For the text-containing cell, return its midpoint in (x, y) coordinate format. 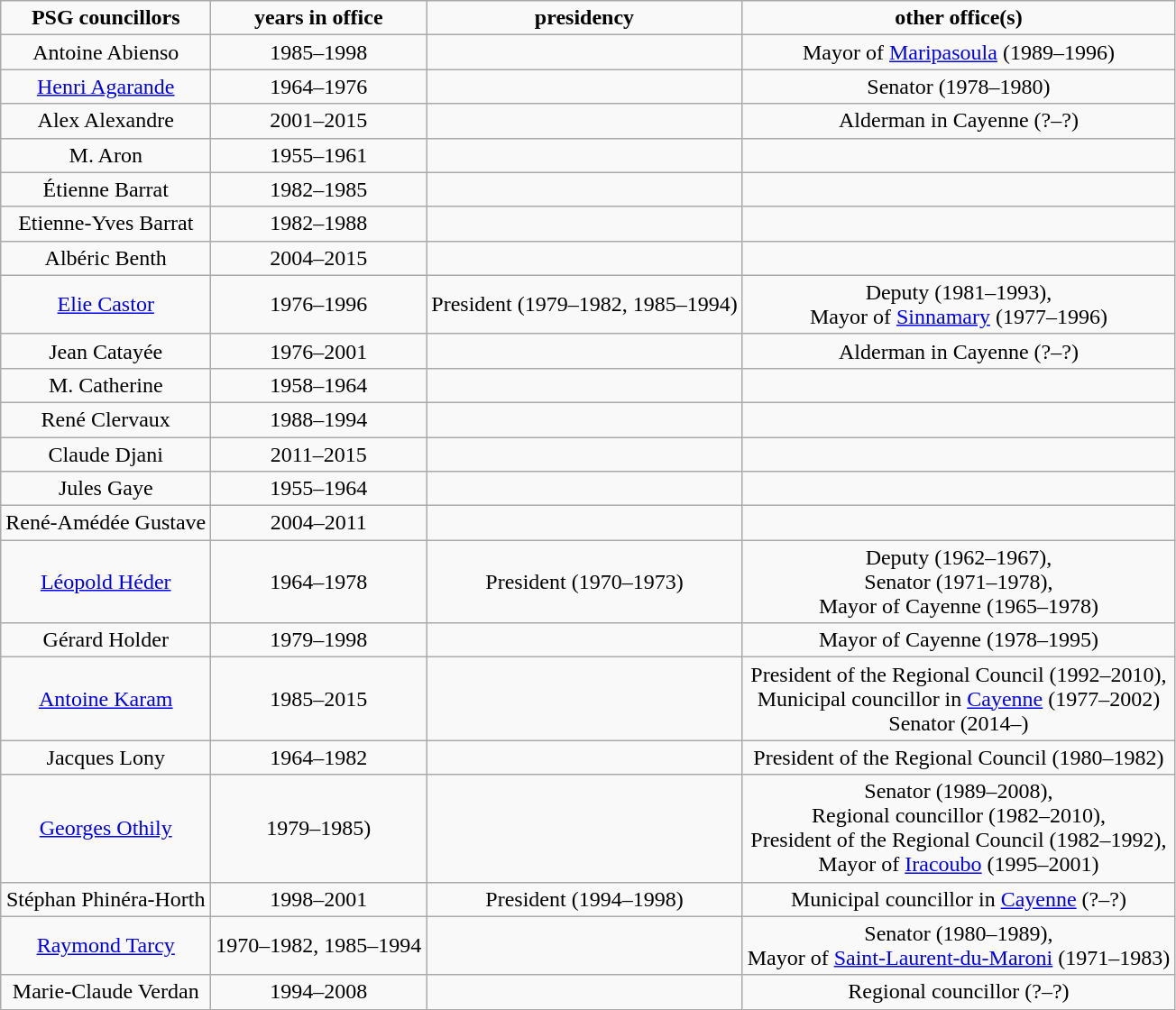
Henri Agarande (106, 87)
1985–2015 (319, 699)
Elie Castor (106, 305)
Deputy (1962–1967), Senator (1971–1978), Mayor of Cayenne (1965–1978) (959, 582)
Antoine Karam (106, 699)
2001–2015 (319, 121)
1958–1964 (319, 385)
1988–1994 (319, 419)
2004–2015 (319, 258)
Senator (1989–2008), Regional councillor (1982–2010), President of the Regional Council (1982–1992), Mayor of Iracoubo (1995–2001) (959, 828)
1994–2008 (319, 992)
President (1979–1982, 1985–1994) (584, 305)
presidency (584, 18)
President of the Regional Council (1992–2010), Municipal councillor in Cayenne (1977–2002)Senator (2014–) (959, 699)
René-Amédée Gustave (106, 523)
Jean Catayée (106, 351)
Léopold Héder (106, 582)
1985–1998 (319, 52)
Etienne-Yves Barrat (106, 224)
Regional councillor (?–?) (959, 992)
Mayor of Maripasoula (1989–1996) (959, 52)
M. Catherine (106, 385)
President (1970–1973) (584, 582)
Jules Gaye (106, 489)
Raymond Tarcy (106, 945)
1964–1976 (319, 87)
1976–2001 (319, 351)
1970–1982, 1985–1994 (319, 945)
Gérard Holder (106, 640)
Deputy (1981–1993), Mayor of Sinnamary (1977–1996) (959, 305)
1982–1988 (319, 224)
Municipal councillor in Cayenne (?–?) (959, 899)
Jacques Lony (106, 757)
President of the Regional Council (1980–1982) (959, 757)
1979–1985) (319, 828)
Marie-Claude Verdan (106, 992)
2011–2015 (319, 454)
1998–2001 (319, 899)
Antoine Abienso (106, 52)
2004–2011 (319, 523)
Alex Alexandre (106, 121)
Mayor of Cayenne (1978–1995) (959, 640)
1955–1961 (319, 155)
1976–1996 (319, 305)
1982–1985 (319, 189)
Georges Othily (106, 828)
Senator (1978–1980) (959, 87)
Étienne Barrat (106, 189)
1964–1978 (319, 582)
1964–1982 (319, 757)
René Clervaux (106, 419)
1955–1964 (319, 489)
Albéric Benth (106, 258)
Stéphan Phinéra-Horth (106, 899)
years in office (319, 18)
Senator (1980–1989), Mayor of Saint-Laurent-du-Maroni (1971–1983) (959, 945)
President (1994–1998) (584, 899)
PSG councillors (106, 18)
1979–1998 (319, 640)
Claude Djani (106, 454)
other office(s) (959, 18)
M. Aron (106, 155)
